Extract the (X, Y) coordinate from the center of the cell holding the provided text.  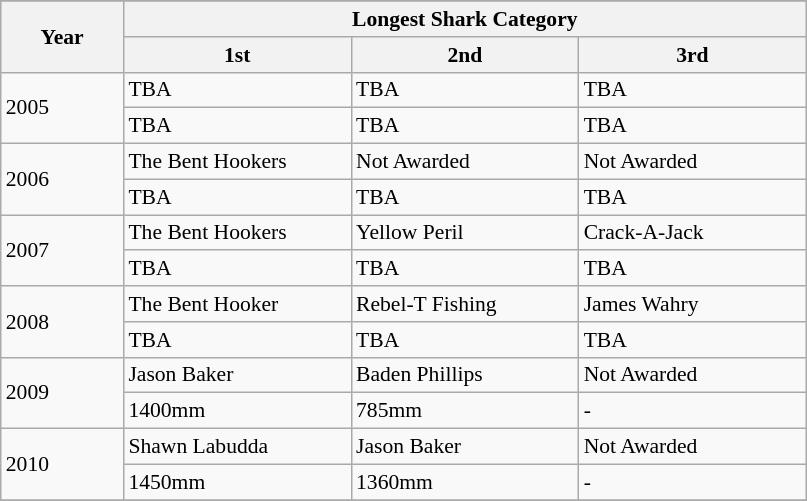
Shawn Labudda (237, 447)
2010 (62, 464)
2006 (62, 180)
Baden Phillips (465, 375)
3rd (693, 55)
Yellow Peril (465, 233)
The Bent Hooker (237, 304)
2nd (465, 55)
Longest Shark Category (464, 19)
785mm (465, 411)
2008 (62, 322)
1450mm (237, 482)
1st (237, 55)
Year (62, 36)
1360mm (465, 482)
James Wahry (693, 304)
Rebel-T Fishing (465, 304)
1400mm (237, 411)
2007 (62, 250)
Crack-A-Jack (693, 233)
2005 (62, 108)
2009 (62, 392)
